Output the (x, y) coordinate of the center of the cell containing the given text.  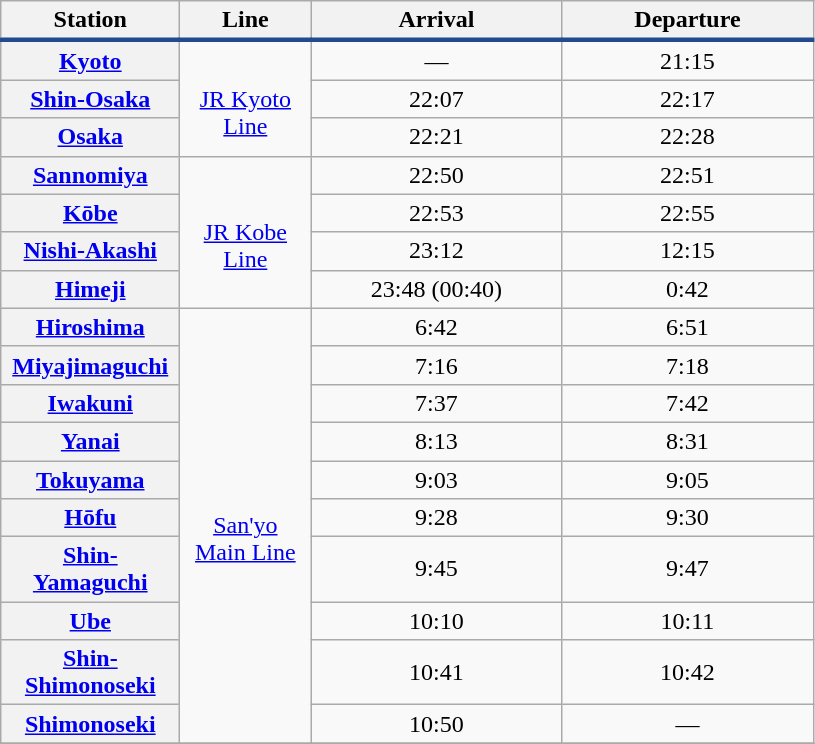
23:12 (436, 251)
Yanai (90, 441)
Iwakuni (90, 403)
22:21 (436, 137)
8:31 (688, 441)
7:37 (436, 403)
10:41 (436, 672)
23:48 (00:40) (436, 289)
22:17 (688, 99)
22:50 (436, 175)
Kyoto (90, 60)
JR Kyoto Line (246, 98)
6:42 (436, 327)
Sannomiya (90, 175)
9:30 (688, 518)
Ube (90, 621)
Departure (688, 21)
22:28 (688, 137)
San'yo Main Line (246, 526)
7:16 (436, 365)
22:51 (688, 175)
Arrival (436, 21)
Himeji (90, 289)
9:03 (436, 479)
Hiroshima (90, 327)
22:07 (436, 99)
Nishi-Akashi (90, 251)
Osaka (90, 137)
Miyajimaguchi (90, 365)
22:55 (688, 213)
Shin-Osaka (90, 99)
10:11 (688, 621)
9:05 (688, 479)
Tokuyama (90, 479)
10:10 (436, 621)
6:51 (688, 327)
Station (90, 21)
JR Kobe Line (246, 232)
Shin-Shimonoseki (90, 672)
0:42 (688, 289)
Line (246, 21)
9:47 (688, 570)
7:18 (688, 365)
10:50 (436, 724)
9:45 (436, 570)
Kōbe (90, 213)
Hōfu (90, 518)
22:53 (436, 213)
10:42 (688, 672)
8:13 (436, 441)
9:28 (436, 518)
7:42 (688, 403)
12:15 (688, 251)
Shin-Yamaguchi (90, 570)
Shimonoseki (90, 724)
21:15 (688, 60)
